From the cell containing the given text, extract its center point as [X, Y] coordinate. 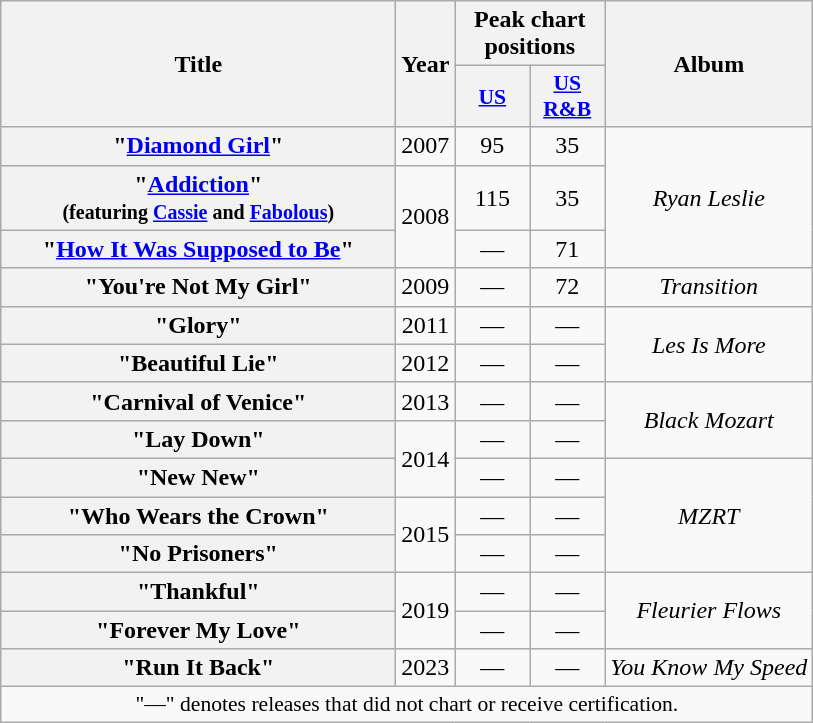
Title [198, 64]
Black Mozart [709, 420]
"Glory" [198, 325]
2015 [426, 534]
Year [426, 64]
"Lay Down" [198, 439]
115 [492, 198]
2014 [426, 458]
2012 [426, 363]
Album [709, 64]
"You're Not My Girl" [198, 287]
You Know My Speed [709, 668]
2008 [426, 216]
"Run It Back" [198, 668]
"Thankful" [198, 592]
"—" denotes releases that did not chart or receive certification. [407, 705]
US [492, 96]
71 [568, 249]
"Beautiful Lie" [198, 363]
US R&B [568, 96]
Les Is More [709, 344]
2009 [426, 287]
"How It Was Supposed to Be" [198, 249]
2011 [426, 325]
"Who Wears the Crown" [198, 515]
"No Prisoners" [198, 554]
"Carnival of Venice" [198, 401]
"New New" [198, 477]
Fleurier Flows [709, 611]
2019 [426, 611]
95 [492, 146]
"Addiction"(featuring Cassie and Fabolous) [198, 198]
72 [568, 287]
"Diamond Girl" [198, 146]
2023 [426, 668]
2013 [426, 401]
MZRT [709, 515]
Peak chart positions [530, 34]
"Forever My Love" [198, 630]
2007 [426, 146]
Ryan Leslie [709, 198]
Transition [709, 287]
